Return (X, Y) of the center of cell containing provided text 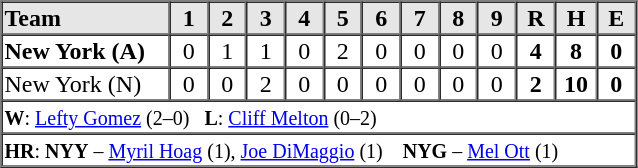
9 (498, 18)
HR: NYY – Myril Hoag (1), Joe DiMaggio (1) NYG – Mel Ott (1) (319, 150)
Team (86, 18)
E (616, 18)
10 (576, 84)
New York (N) (86, 84)
R (536, 18)
6 (382, 18)
W: Lefty Gomez (2–0) L: Cliff Melton (0–2) (319, 116)
7 (420, 18)
New York (A) (86, 50)
5 (342, 18)
H (576, 18)
3 (266, 18)
